Pinpoint the cell where the given text exists, returning its [X, Y] midpoint coordinate. 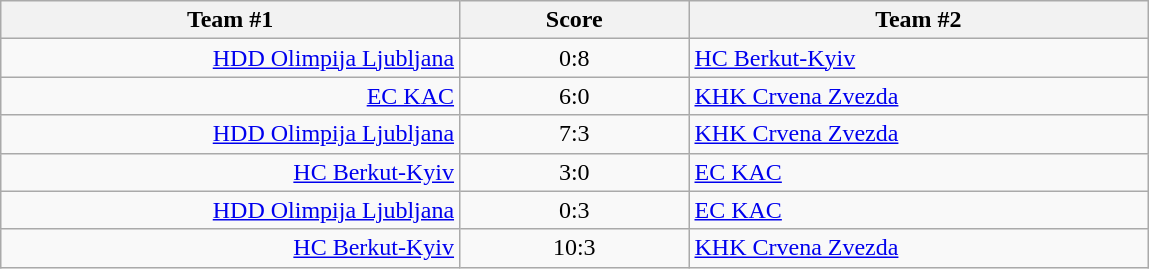
0:8 [574, 58]
Score [574, 20]
10:3 [574, 248]
Team #1 [230, 20]
7:3 [574, 134]
0:3 [574, 210]
Team #2 [918, 20]
6:0 [574, 96]
3:0 [574, 172]
